For the text-containing cell, return its midpoint in [X, Y] coordinate format. 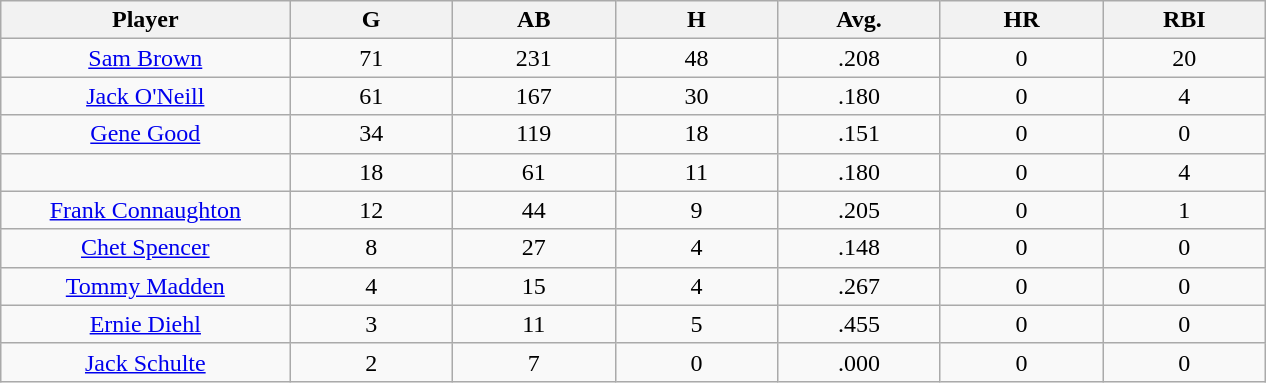
30 [696, 96]
167 [534, 96]
9 [696, 210]
5 [696, 324]
Ernie Diehl [146, 324]
Gene Good [146, 134]
48 [696, 58]
.151 [860, 134]
8 [372, 248]
231 [534, 58]
71 [372, 58]
7 [534, 362]
Jack O'Neill [146, 96]
2 [372, 362]
3 [372, 324]
1 [1184, 210]
RBI [1184, 20]
12 [372, 210]
20 [1184, 58]
.205 [860, 210]
Jack Schulte [146, 362]
.208 [860, 58]
44 [534, 210]
.148 [860, 248]
HR [1022, 20]
15 [534, 286]
Player [146, 20]
H [696, 20]
.455 [860, 324]
.000 [860, 362]
34 [372, 134]
G [372, 20]
27 [534, 248]
Chet Spencer [146, 248]
Tommy Madden [146, 286]
119 [534, 134]
AB [534, 20]
Avg. [860, 20]
Sam Brown [146, 58]
.267 [860, 286]
Frank Connaughton [146, 210]
